Scan for the cell matching the given text and deliver its (X, Y) coordinate at center. 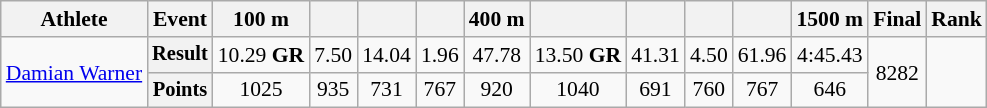
Athlete (74, 19)
1040 (578, 90)
760 (709, 90)
61.96 (762, 55)
Result (180, 55)
Event (180, 19)
920 (497, 90)
691 (656, 90)
41.31 (656, 55)
646 (830, 90)
1.96 (440, 55)
400 m (497, 19)
10.29 GR (261, 55)
Damian Warner (74, 72)
935 (333, 90)
731 (386, 90)
4.50 (709, 55)
13.50 GR (578, 55)
Rank (956, 19)
1500 m (830, 19)
7.50 (333, 55)
Final (897, 19)
1025 (261, 90)
8282 (897, 72)
100 m (261, 19)
4:45.43 (830, 55)
47.78 (497, 55)
14.04 (386, 55)
Points (180, 90)
